Provide the [x, y] coordinate of the cell's center where the given text is located.  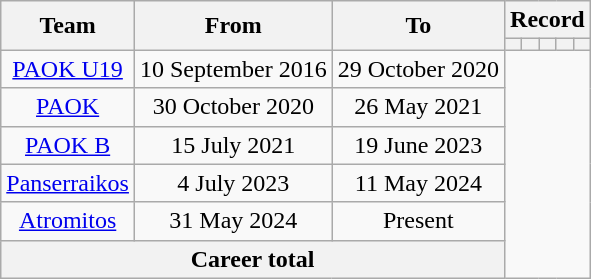
Present [418, 221]
15 July 2021 [233, 145]
From [233, 26]
4 July 2023 [233, 183]
To [418, 26]
Panserraikos [68, 183]
Team [68, 26]
Record [548, 20]
10 September 2016 [233, 69]
30 October 2020 [233, 107]
PAOK B [68, 145]
31 May 2024 [233, 221]
11 May 2024 [418, 183]
PAOK [68, 107]
19 June 2023 [418, 145]
26 May 2021 [418, 107]
Career total [253, 259]
29 October 2020 [418, 69]
Atromitos [68, 221]
PAOK U19 [68, 69]
